Extract the [X, Y] coordinate from the center of the cell holding the provided text.  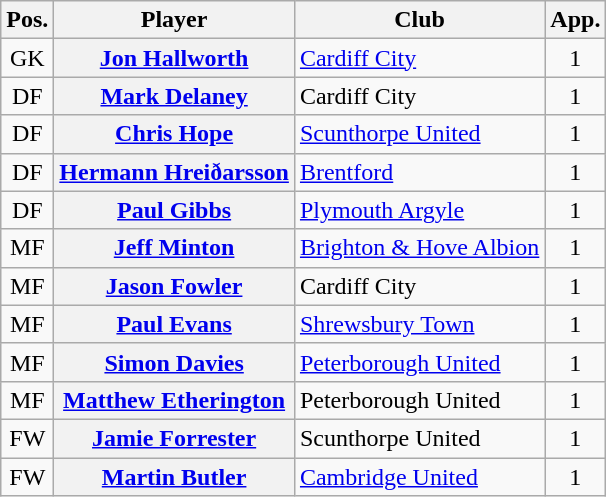
Hermann Hreiðarsson [174, 172]
Plymouth Argyle [419, 210]
Cambridge United [419, 477]
Chris Hope [174, 134]
Jeff Minton [174, 248]
Paul Evans [174, 324]
App. [576, 20]
Brentford [419, 172]
GK [28, 58]
Jason Fowler [174, 286]
Martin Butler [174, 477]
Simon Davies [174, 362]
Paul Gibbs [174, 210]
Jamie Forrester [174, 438]
Club [419, 20]
Jon Hallworth [174, 58]
Shrewsbury Town [419, 324]
Pos. [28, 20]
Mark Delaney [174, 96]
Player [174, 20]
Brighton & Hove Albion [419, 248]
Matthew Etherington [174, 400]
